Extract the [x, y] coordinate from the center of the cell holding the provided text.  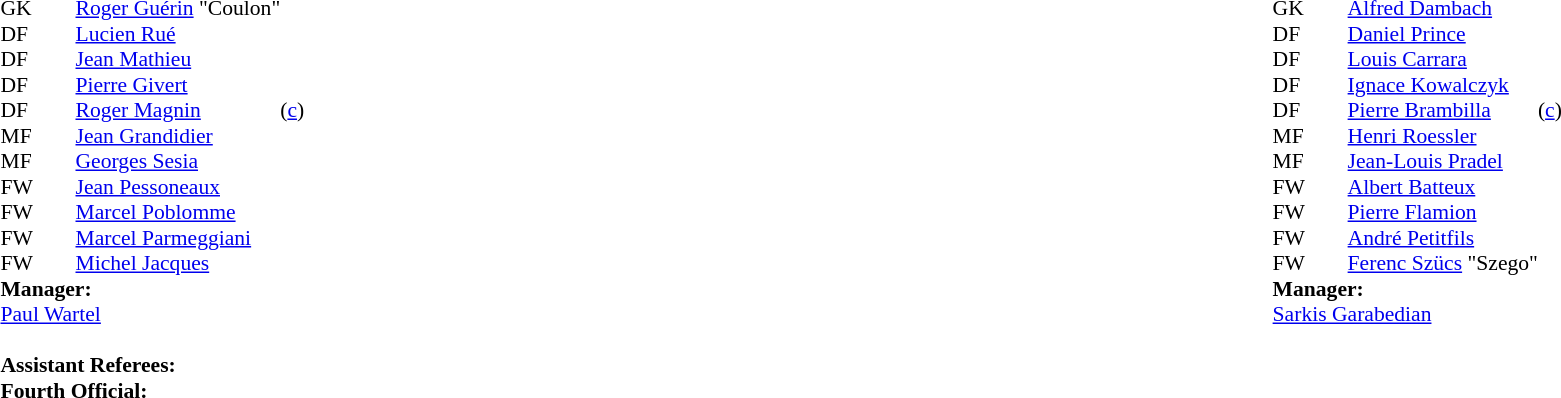
Ignace Kowalczyk [1443, 85]
Michel Jacques [178, 263]
Louis Carrara [1443, 59]
Ferenc Szücs "Szego" [1443, 263]
Daniel Prince [1443, 34]
Henri Roessler [1443, 136]
Jean Pessoneaux [178, 187]
Marcel Poblomme [178, 213]
(c) [292, 111]
Jean-Louis Pradel [1443, 161]
Lucien Rué [178, 34]
Pierre Givert [178, 85]
Pierre Flamion [1443, 213]
Roger Magnin [178, 111]
André Petitfils [1443, 238]
Pierre Brambilla [1443, 111]
Georges Sesia [178, 161]
Marcel Parmeggiani [178, 238]
Jean Mathieu [178, 59]
Jean Grandidier [178, 136]
Albert Batteux [1443, 187]
